Search for the cell housing the specified text and yield its (X, Y) center coordinate. 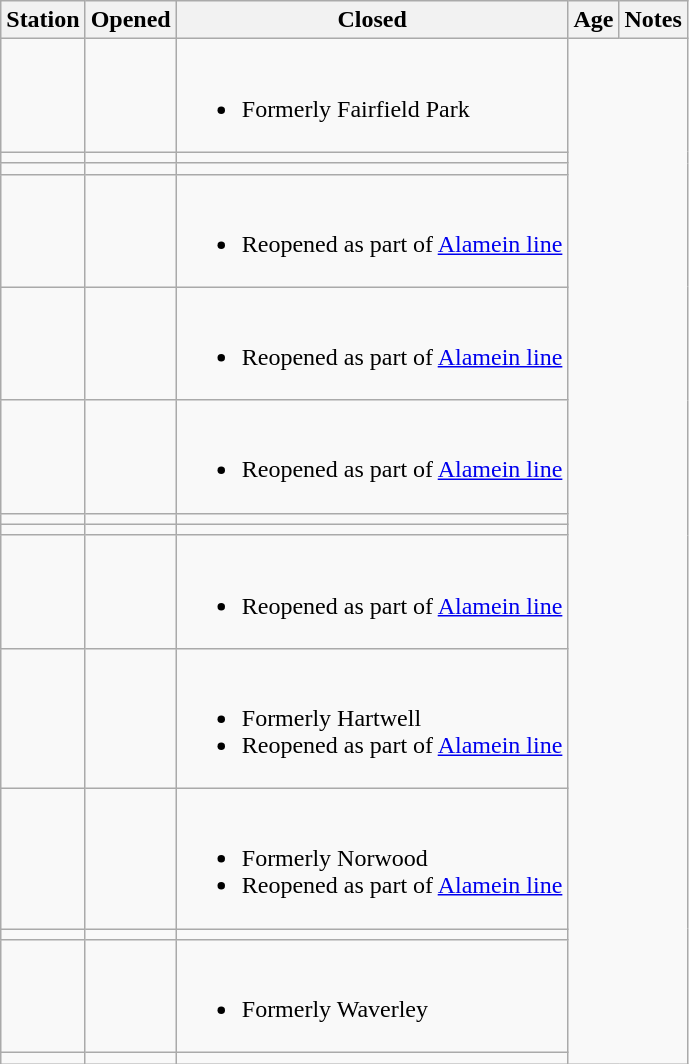
Notes (653, 20)
Formerly Waverley (372, 996)
Formerly Fairfield Park (372, 96)
Opened (130, 20)
Station (43, 20)
Formerly HartwellReopened as part of Alamein line (372, 718)
Age (594, 20)
Closed (372, 20)
Formerly NorwoodReopened as part of Alamein line (372, 858)
